Return [x, y] of the center of cell containing provided text 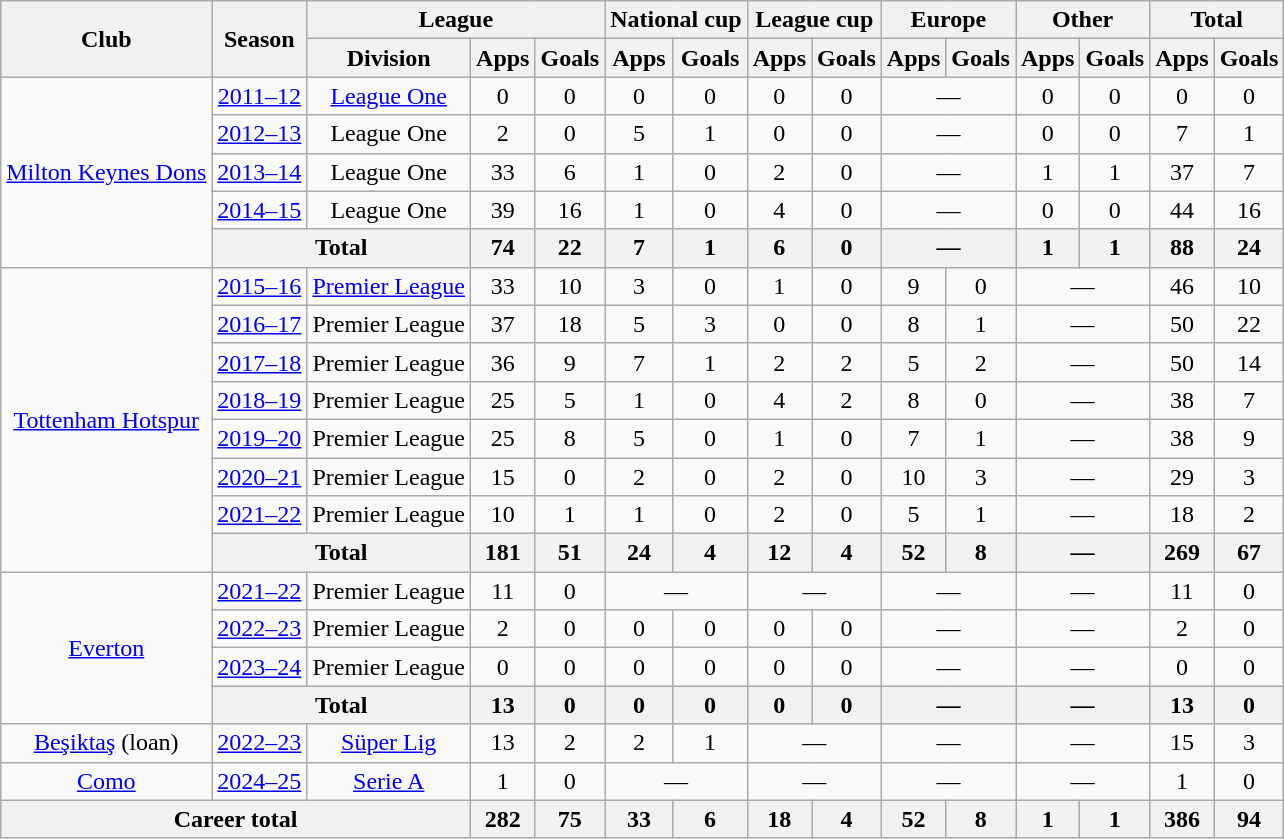
2014–15 [260, 210]
Tottenham Hotspur [106, 419]
2013–14 [260, 172]
36 [503, 362]
Season [260, 39]
386 [1182, 819]
14 [1249, 362]
League [456, 20]
2023–24 [260, 667]
269 [1182, 553]
51 [570, 553]
2011–12 [260, 96]
181 [503, 553]
Milton Keynes Dons [106, 172]
2024–25 [260, 781]
88 [1182, 248]
Beşiktaş (loan) [106, 743]
39 [503, 210]
75 [570, 819]
Club [106, 39]
44 [1182, 210]
Other [1083, 20]
94 [1249, 819]
29 [1182, 477]
2018–19 [260, 400]
National cup [676, 20]
Serie A [389, 781]
2019–20 [260, 438]
2017–18 [260, 362]
2012–13 [260, 134]
Como [106, 781]
Everton [106, 648]
12 [779, 553]
Division [389, 58]
2015–16 [260, 286]
282 [503, 819]
Europe [948, 20]
46 [1182, 286]
2020–21 [260, 477]
Süper Lig [389, 743]
League cup [814, 20]
2016–17 [260, 324]
74 [503, 248]
67 [1249, 553]
Career total [236, 819]
